Detect which cell encompasses the target text, then output its (x, y) center coordinate. 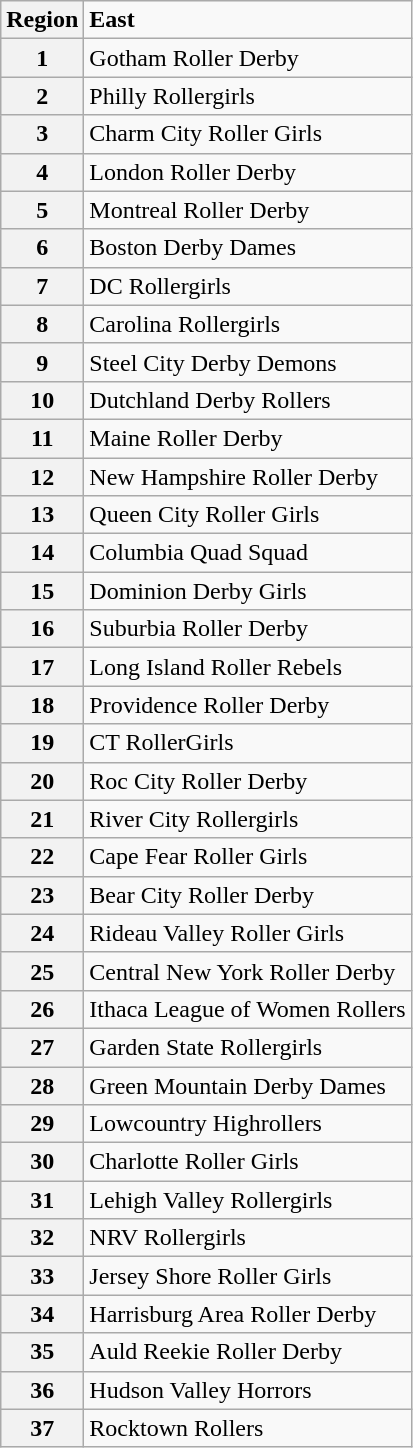
23 (42, 895)
25 (42, 971)
Cape Fear Roller Girls (248, 857)
Dominion Derby Girls (248, 591)
14 (42, 553)
Jersey Shore Roller Girls (248, 1276)
Rideau Valley Roller Girls (248, 933)
12 (42, 477)
6 (42, 248)
Philly Rollergirls (248, 96)
3 (42, 134)
2 (42, 96)
37 (42, 1428)
4 (42, 172)
16 (42, 629)
Dutchland Derby Rollers (248, 400)
Boston Derby Dames (248, 248)
NRV Rollergirls (248, 1238)
Gotham Roller Derby (248, 58)
DC Rollergirls (248, 286)
18 (42, 705)
5 (42, 210)
Green Mountain Derby Dames (248, 1085)
Lehigh Valley Rollergirls (248, 1200)
7 (42, 286)
19 (42, 743)
15 (42, 591)
21 (42, 819)
31 (42, 1200)
26 (42, 1009)
33 (42, 1276)
Roc City Roller Derby (248, 781)
35 (42, 1352)
Hudson Valley Horrors (248, 1390)
Harrisburg Area Roller Derby (248, 1314)
17 (42, 667)
Rocktown Rollers (248, 1428)
8 (42, 324)
Auld Reekie Roller Derby (248, 1352)
Long Island Roller Rebels (248, 667)
Steel City Derby Demons (248, 362)
27 (42, 1047)
29 (42, 1124)
Region (42, 20)
River City Rollergirls (248, 819)
East (248, 20)
Montreal Roller Derby (248, 210)
Suburbia Roller Derby (248, 629)
Garden State Rollergirls (248, 1047)
24 (42, 933)
New Hampshire Roller Derby (248, 477)
36 (42, 1390)
10 (42, 400)
Ithaca League of Women Rollers (248, 1009)
Bear City Roller Derby (248, 895)
20 (42, 781)
22 (42, 857)
Queen City Roller Girls (248, 515)
13 (42, 515)
34 (42, 1314)
28 (42, 1085)
Columbia Quad Squad (248, 553)
Charm City Roller Girls (248, 134)
Maine Roller Derby (248, 438)
32 (42, 1238)
Lowcountry Highrollers (248, 1124)
Central New York Roller Derby (248, 971)
30 (42, 1162)
11 (42, 438)
Charlotte Roller Girls (248, 1162)
Providence Roller Derby (248, 705)
Carolina Rollergirls (248, 324)
1 (42, 58)
CT RollerGirls (248, 743)
9 (42, 362)
London Roller Derby (248, 172)
